Pinpoint the cell where the given text exists, returning its (x, y) midpoint coordinate. 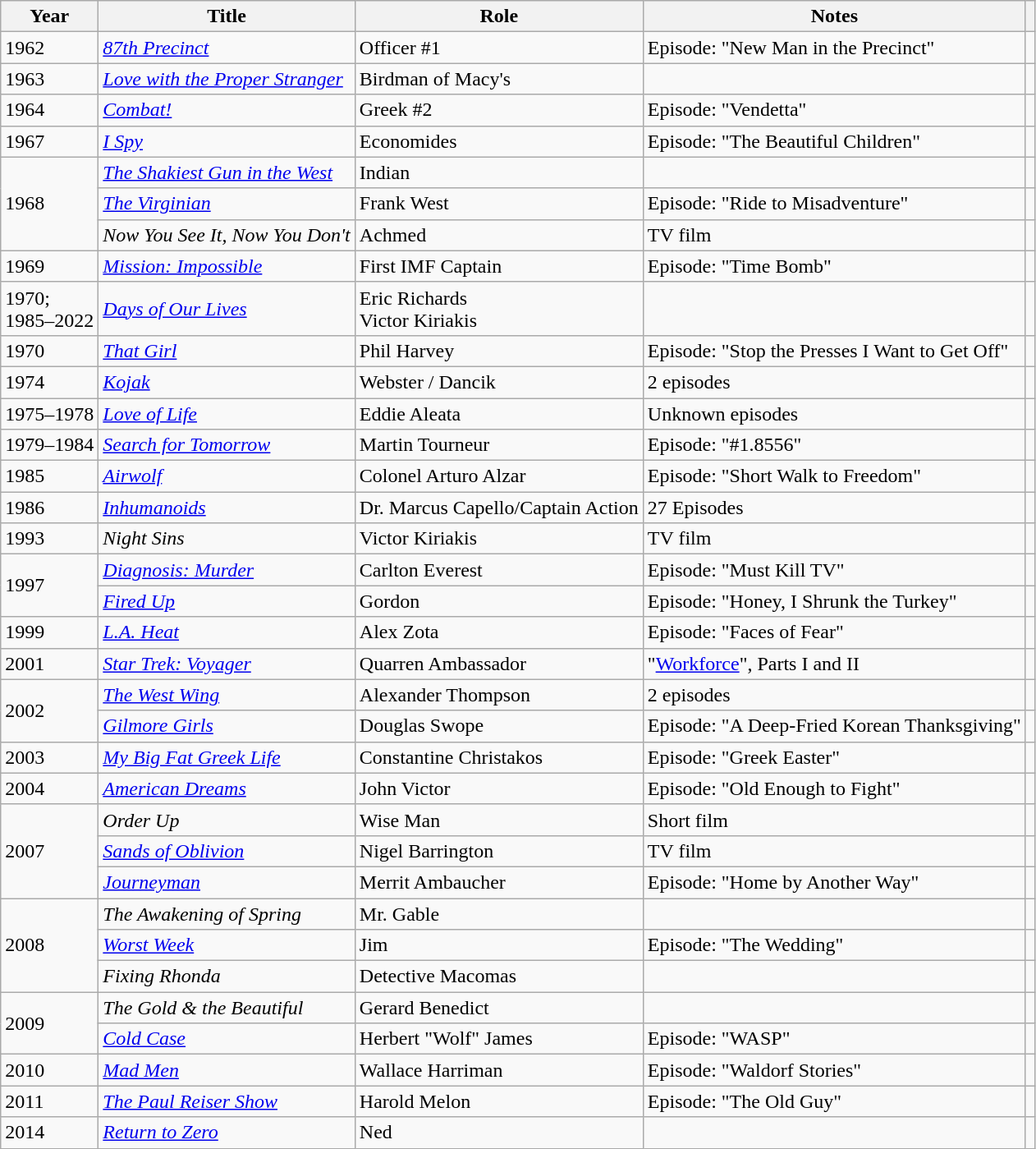
Ned (499, 1133)
Greek #2 (499, 110)
Night Sins (227, 539)
Dr. Marcus Capello/Captain Action (499, 508)
Role (499, 16)
Sands of Oblivion (227, 851)
John Victor (499, 788)
1997 (49, 586)
Episode: "Greek Easter" (834, 757)
Fired Up (227, 601)
Episode: "Must Kill TV" (834, 570)
27 Episodes (834, 508)
1985 (49, 476)
Short film (834, 820)
2007 (49, 851)
Episode: "A Deep-Fried Korean Thanksgiving" (834, 726)
Days of Our Lives (227, 309)
1970; 1985–2022 (49, 309)
Jim (499, 945)
Episode: "Waldorf Stories" (834, 1070)
Nigel Barrington (499, 851)
2009 (49, 1023)
The Awakening of Spring (227, 914)
Mr. Gable (499, 914)
Constantine Christakos (499, 757)
Cold Case (227, 1039)
Unknown episodes (834, 413)
Gilmore Girls (227, 726)
First IMF Captain (499, 266)
Indian (499, 172)
2011 (49, 1101)
1999 (49, 632)
The Shakiest Gun in the West (227, 172)
Mad Men (227, 1070)
My Big Fat Greek Life (227, 757)
The Virginian (227, 204)
Episode: "Time Bomb" (834, 266)
Eric Richards Victor Kiriakis (499, 309)
2014 (49, 1133)
That Girl (227, 351)
Colonel Arturo Alzar (499, 476)
Alexander Thompson (499, 695)
Order Up (227, 820)
Episode: "New Man in the Precinct" (834, 48)
Phil Harvey (499, 351)
Episode: "Faces of Fear" (834, 632)
1964 (49, 110)
2001 (49, 664)
1963 (49, 79)
1986 (49, 508)
Fixing Rhonda (227, 977)
1968 (49, 204)
Douglas Swope (499, 726)
Wallace Harriman (499, 1070)
Victor Kiriakis (499, 539)
Airwolf (227, 476)
Frank West (499, 204)
Star Trek: Voyager (227, 664)
Eddie Aleata (499, 413)
Herbert "Wolf" James (499, 1039)
Love with the Proper Stranger (227, 79)
1993 (49, 539)
Diagnosis: Murder (227, 570)
1969 (49, 266)
1979–1984 (49, 445)
Wise Man (499, 820)
I Spy (227, 141)
Search for Tomorrow (227, 445)
Now You See It, Now You Don't (227, 235)
Alex Zota (499, 632)
Notes (834, 16)
1970 (49, 351)
Journeyman (227, 882)
Episode: "Short Walk to Freedom" (834, 476)
1975–1978 (49, 413)
The Paul Reiser Show (227, 1101)
1974 (49, 382)
2008 (49, 945)
Return to Zero (227, 1133)
Harold Melon (499, 1101)
Carlton Everest (499, 570)
Birdman of Macy's (499, 79)
Quarren Ambassador (499, 664)
Episode: "The Beautiful Children" (834, 141)
Episode: "Ride to Misadventure" (834, 204)
Love of Life (227, 413)
The Gold & the Beautiful (227, 1008)
Episode: "WASP" (834, 1039)
Combat! (227, 110)
Detective Macomas (499, 977)
2002 (49, 710)
Title (227, 16)
Episode: "#1.8556" (834, 445)
"Workforce", Parts I and II (834, 664)
Martin Tourneur (499, 445)
2003 (49, 757)
Gerard Benedict (499, 1008)
American Dreams (227, 788)
Merrit Ambaucher (499, 882)
Worst Week (227, 945)
Inhumanoids (227, 508)
Episode: "Stop the Presses I Want to Get Off" (834, 351)
Kojak (227, 382)
Economides (499, 141)
Episode: "Home by Another Way" (834, 882)
Episode: "The Wedding" (834, 945)
Achmed (499, 235)
Year (49, 16)
Episode: "The Old Guy" (834, 1101)
L.A. Heat (227, 632)
87th Precinct (227, 48)
Episode: "Vendetta" (834, 110)
Officer #1 (499, 48)
Episode: "Honey, I Shrunk the Turkey" (834, 601)
The West Wing (227, 695)
2010 (49, 1070)
Webster / Dancik (499, 382)
Gordon (499, 601)
1962 (49, 48)
Episode: "Old Enough to Fight" (834, 788)
1967 (49, 141)
2004 (49, 788)
Mission: Impossible (227, 266)
